Capture the cell that displays the provided text and extract its [x, y] central coordinate. 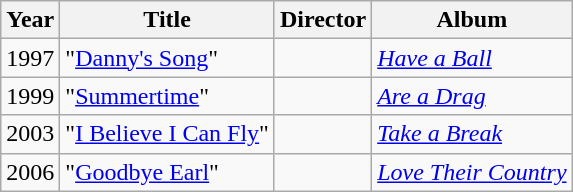
Are a Drag [472, 96]
Year [30, 20]
"Danny's Song" [168, 58]
2006 [30, 172]
1999 [30, 96]
Love Their Country [472, 172]
2003 [30, 134]
"Summertime" [168, 96]
Have a Ball [472, 58]
"Goodbye Earl" [168, 172]
Title [168, 20]
Take a Break [472, 134]
"I Believe I Can Fly" [168, 134]
Album [472, 20]
1997 [30, 58]
Director [322, 20]
